Pinpoint the cell where the given text exists, returning its (x, y) midpoint coordinate. 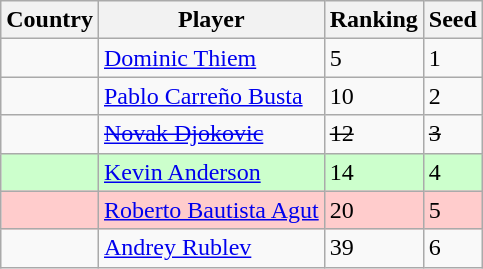
Player (211, 20)
Roberto Bautista Agut (211, 210)
Ranking (374, 20)
Seed (452, 20)
12 (374, 134)
39 (374, 248)
3 (452, 134)
Dominic Thiem (211, 58)
1 (452, 58)
Country (50, 20)
10 (374, 96)
14 (374, 172)
20 (374, 210)
Andrey Rublev (211, 248)
Novak Djokovic (211, 134)
Kevin Anderson (211, 172)
2 (452, 96)
4 (452, 172)
Pablo Carreño Busta (211, 96)
6 (452, 248)
